Pinpoint the cell where the given text exists, returning its [X, Y] midpoint coordinate. 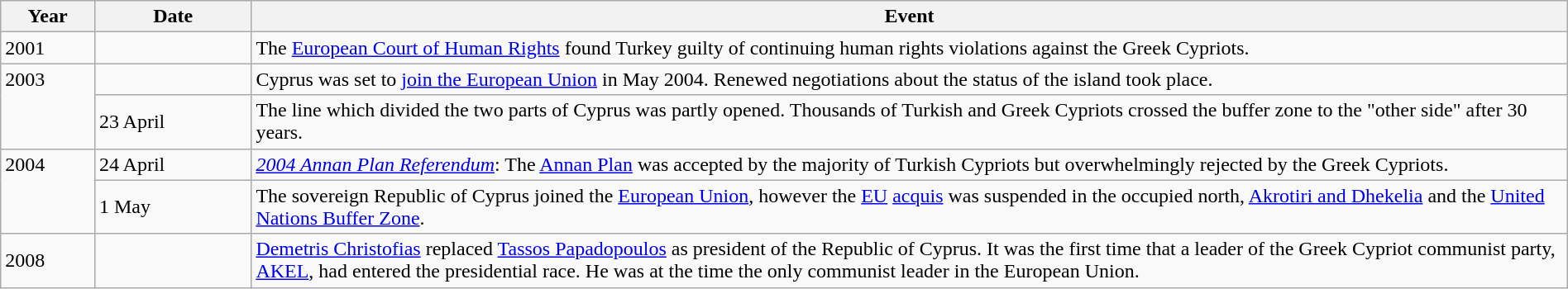
The European Court of Human Rights found Turkey guilty of continuing human rights violations against the Greek Cypriots. [910, 48]
2004 [48, 192]
Year [48, 17]
2003 [48, 106]
2004 Annan Plan Referendum: The Annan Plan was accepted by the majority of Turkish Cypriots but overwhelmingly rejected by the Greek Cypriots. [910, 164]
Cyprus was set to join the European Union in May 2004. Renewed negotiations about the status of the island took place. [910, 79]
Event [910, 17]
24 April [172, 164]
23 April [172, 122]
Date [172, 17]
1 May [172, 206]
2008 [48, 261]
2001 [48, 48]
